Locate the cell with the specified text and output its (X, Y) center coordinate. 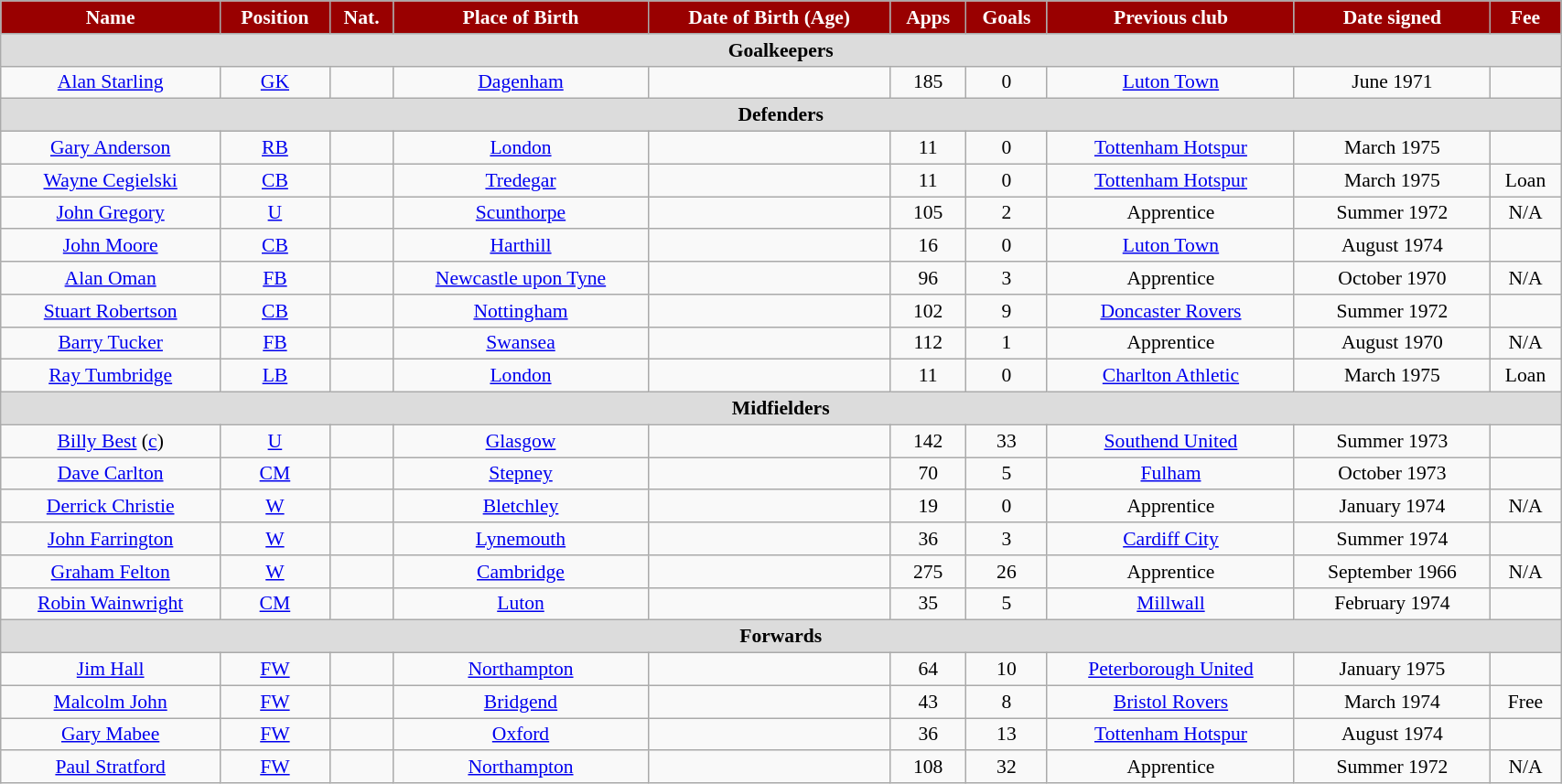
33 (1007, 441)
Nat. (361, 17)
19 (928, 507)
Gary Anderson (111, 148)
Tredegar (521, 180)
64 (928, 670)
2 (1007, 213)
October 1970 (1392, 278)
Luton (521, 604)
Fulham (1170, 474)
Barry Tucker (111, 343)
Millwall (1170, 604)
Fee (1524, 17)
Forwards (781, 637)
October 1973 (1392, 474)
Southend United (1170, 441)
Free (1524, 702)
February 1974 (1392, 604)
Summer 1973 (1392, 441)
102 (928, 311)
70 (928, 474)
Oxford (521, 735)
Nottingham (521, 311)
16 (928, 246)
Goalkeepers (781, 50)
142 (928, 441)
Bristol Rovers (1170, 702)
GK (275, 82)
Bridgend (521, 702)
Gary Mabee (111, 735)
RB (275, 148)
Place of Birth (521, 17)
43 (928, 702)
Summer 1974 (1392, 539)
John Moore (111, 246)
June 1971 (1392, 82)
Peterborough United (1170, 670)
185 (928, 82)
13 (1007, 735)
Position (275, 17)
Billy Best (c) (111, 441)
Doncaster Rovers (1170, 311)
Dave Carlton (111, 474)
1 (1007, 343)
Name (111, 17)
Alan Starling (111, 82)
Bletchley (521, 507)
January 1975 (1392, 670)
Lynemouth (521, 539)
Goals (1007, 17)
32 (1007, 768)
Stuart Robertson (111, 311)
105 (928, 213)
Dagenham (521, 82)
Glasgow (521, 441)
August 1970 (1392, 343)
Scunthorpe (521, 213)
Derrick Christie (111, 507)
Date of Birth (Age) (769, 17)
Cambridge (521, 572)
9 (1007, 311)
Alan Oman (111, 278)
Charlton Athletic (1170, 376)
LB (275, 376)
Date signed (1392, 17)
Paul Stratford (111, 768)
26 (1007, 572)
Harthill (521, 246)
September 1966 (1392, 572)
Cardiff City (1170, 539)
35 (928, 604)
March 1974 (1392, 702)
Malcolm John (111, 702)
John Farrington (111, 539)
Graham Felton (111, 572)
275 (928, 572)
Jim Hall (111, 670)
Robin Wainwright (111, 604)
Apps (928, 17)
Ray Tumbridge (111, 376)
Stepney (521, 474)
8 (1007, 702)
Wayne Cegielski (111, 180)
Midfielders (781, 409)
Swansea (521, 343)
John Gregory (111, 213)
112 (928, 343)
108 (928, 768)
Newcastle upon Tyne (521, 278)
10 (1007, 670)
January 1974 (1392, 507)
Previous club (1170, 17)
96 (928, 278)
Defenders (781, 115)
